Find where the given text appears and provide that cell's center as [x, y] coordinate. 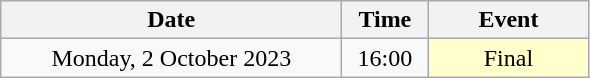
Time [385, 20]
Date [172, 20]
Monday, 2 October 2023 [172, 58]
Event [508, 20]
Final [508, 58]
16:00 [385, 58]
